Pinpoint the cell where the given text exists, returning its [x, y] midpoint coordinate. 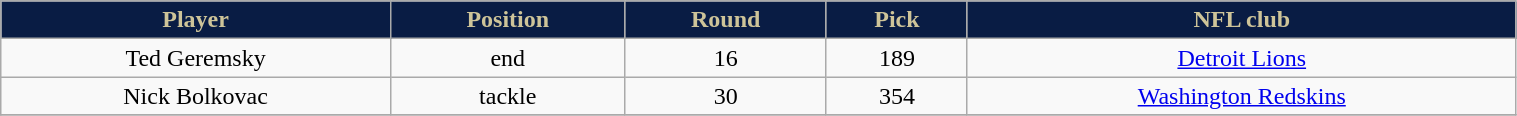
end [508, 58]
Position [508, 20]
189 [896, 58]
NFL club [1242, 20]
30 [726, 96]
Round [726, 20]
Washington Redskins [1242, 96]
Player [196, 20]
16 [726, 58]
Nick Bolkovac [196, 96]
Pick [896, 20]
Detroit Lions [1242, 58]
354 [896, 96]
Ted Geremsky [196, 58]
tackle [508, 96]
